Capture the cell that displays the provided text and extract its (X, Y) central coordinate. 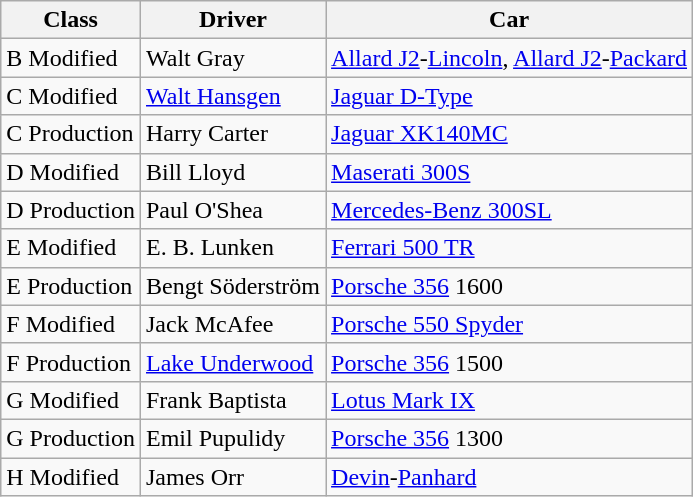
Bill Lloyd (232, 172)
E Production (71, 286)
Bengt Söderström (232, 286)
C Production (71, 134)
Car (510, 20)
Allard J2-Lincoln, Allard J2-Packard (510, 58)
F Modified (71, 324)
Harry Carter (232, 134)
Class (71, 20)
Jaguar XK140MC (510, 134)
Emil Pupulidy (232, 438)
Devin-Panhard (510, 477)
D Production (71, 210)
Porsche 356 1300 (510, 438)
G Modified (71, 400)
Driver (232, 20)
Ferrari 500 TR (510, 248)
Paul O'Shea (232, 210)
Maserati 300S (510, 172)
Porsche 356 1600 (510, 286)
Lake Underwood (232, 362)
D Modified (71, 172)
Frank Baptista (232, 400)
F Production (71, 362)
Walt Hansgen (232, 96)
Walt Gray (232, 58)
Porsche 550 Spyder (510, 324)
C Modified (71, 96)
E. B. Lunken (232, 248)
Jack McAfee (232, 324)
Mercedes-Benz 300SL (510, 210)
Porsche 356 1500 (510, 362)
H Modified (71, 477)
Jaguar D-Type (510, 96)
G Production (71, 438)
B Modified (71, 58)
Lotus Mark IX (510, 400)
E Modified (71, 248)
James Orr (232, 477)
